Extract the [x, y] coordinate from the center of the cell holding the provided text.  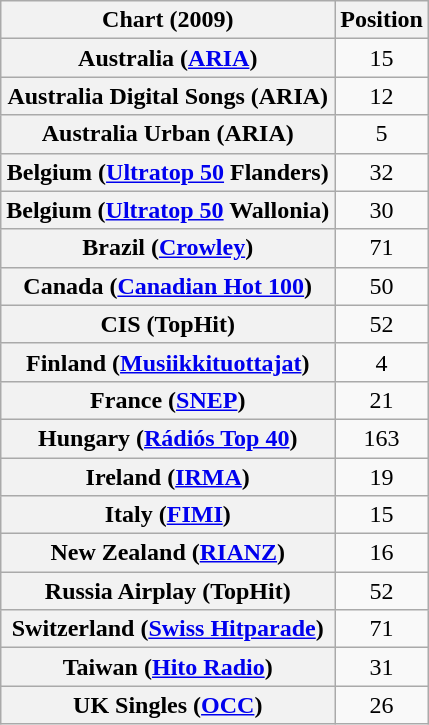
Australia Urban (ARIA) [168, 134]
21 [382, 400]
Ireland (IRMA) [168, 477]
Australia Digital Songs (ARIA) [168, 96]
32 [382, 172]
16 [382, 553]
12 [382, 96]
UK Singles (OCC) [168, 705]
163 [382, 438]
Chart (2009) [168, 20]
CIS (TopHit) [168, 324]
Finland (Musiikkituottajat) [168, 362]
30 [382, 210]
Belgium (Ultratop 50 Flanders) [168, 172]
France (SNEP) [168, 400]
New Zealand (RIANZ) [168, 553]
Switzerland (Swiss Hitparade) [168, 629]
Position [382, 20]
26 [382, 705]
Italy (FIMI) [168, 515]
Belgium (Ultratop 50 Wallonia) [168, 210]
Russia Airplay (TopHit) [168, 591]
50 [382, 286]
4 [382, 362]
Taiwan (Hito Radio) [168, 667]
Hungary (Rádiós Top 40) [168, 438]
19 [382, 477]
31 [382, 667]
Canada (Canadian Hot 100) [168, 286]
Brazil (Crowley) [168, 248]
Australia (ARIA) [168, 58]
5 [382, 134]
